Capture the cell that displays the provided text and extract its [X, Y] central coordinate. 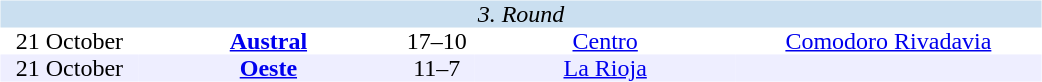
Austral [268, 42]
La Rioja [605, 68]
17–10 [438, 42]
Comodoro Rivadavia [888, 42]
Centro [605, 42]
11–7 [438, 68]
3. Round [520, 14]
Oeste [268, 68]
